Extract the [X, Y] coordinate from the center of the cell holding the provided text.  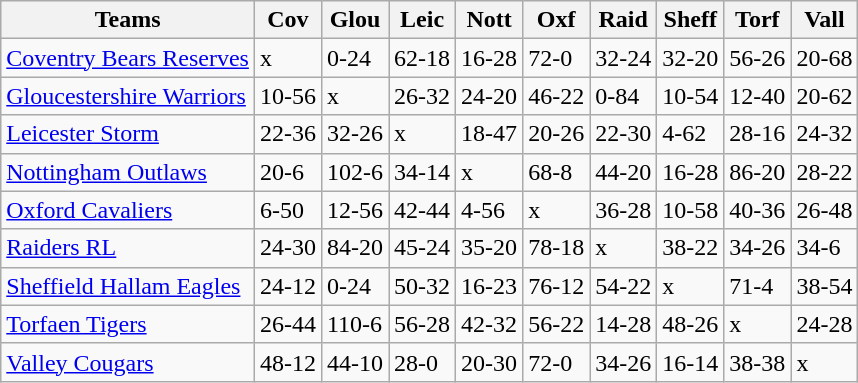
18-47 [490, 134]
44-20 [624, 172]
6-50 [288, 210]
24-32 [824, 134]
Torf [758, 20]
34-14 [422, 172]
78-18 [556, 248]
40-36 [758, 210]
Oxford Cavaliers [128, 210]
4-62 [690, 134]
24-12 [288, 286]
56-26 [758, 58]
44-10 [354, 362]
28-22 [824, 172]
48-12 [288, 362]
71-4 [758, 286]
Torfaen Tigers [128, 324]
45-24 [422, 248]
76-12 [556, 286]
10-56 [288, 96]
86-20 [758, 172]
28-0 [422, 362]
Gloucestershire Warriors [128, 96]
22-30 [624, 134]
12-56 [354, 210]
Leic [422, 20]
10-54 [690, 96]
24-30 [288, 248]
28-16 [758, 134]
24-20 [490, 96]
Raid [624, 20]
Glou [354, 20]
10-58 [690, 210]
38-38 [758, 362]
Coventry Bears Reserves [128, 58]
56-22 [556, 324]
Vall [824, 20]
16-23 [490, 286]
56-28 [422, 324]
Raiders RL [128, 248]
22-36 [288, 134]
35-20 [490, 248]
20-26 [556, 134]
Nott [490, 20]
32-26 [354, 134]
46-22 [556, 96]
36-28 [624, 210]
110-6 [354, 324]
Nottingham Outlaws [128, 172]
26-48 [824, 210]
Sheffield Hallam Eagles [128, 286]
32-24 [624, 58]
26-44 [288, 324]
14-28 [624, 324]
Cov [288, 20]
42-32 [490, 324]
48-26 [690, 324]
Teams [128, 20]
24-28 [824, 324]
50-32 [422, 286]
38-22 [690, 248]
54-22 [624, 286]
26-32 [422, 96]
34-6 [824, 248]
32-20 [690, 58]
Leicester Storm [128, 134]
38-54 [824, 286]
Sheff [690, 20]
102-6 [354, 172]
20-30 [490, 362]
4-56 [490, 210]
16-14 [690, 362]
0-84 [624, 96]
84-20 [354, 248]
20-62 [824, 96]
12-40 [758, 96]
20-6 [288, 172]
Oxf [556, 20]
Valley Cougars [128, 362]
62-18 [422, 58]
42-44 [422, 210]
20-68 [824, 58]
68-8 [556, 172]
